From the cell containing the given text, extract its center point as [x, y] coordinate. 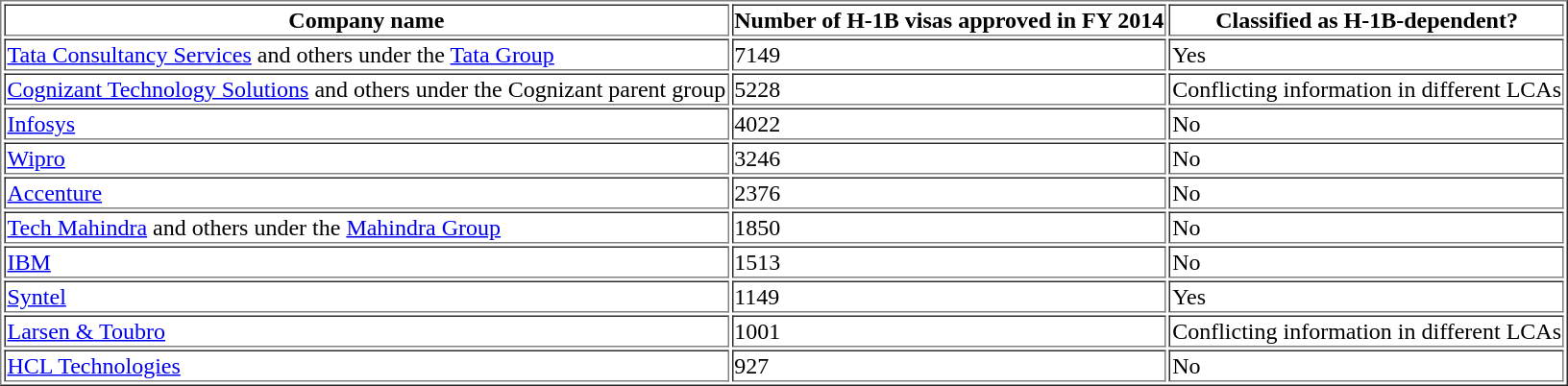
Accenture [366, 192]
1001 [949, 330]
1513 [949, 261]
Tech Mahindra and others under the Mahindra Group [366, 227]
Tata Consultancy Services and others under the Tata Group [366, 54]
2376 [949, 192]
Syntel [366, 296]
927 [949, 365]
1850 [949, 227]
Company name [366, 19]
IBM [366, 261]
Classified as H-1B-dependent? [1366, 19]
HCL Technologies [366, 365]
Infosys [366, 123]
7149 [949, 54]
4022 [949, 123]
1149 [949, 296]
3246 [949, 157]
Wipro [366, 157]
Larsen & Toubro [366, 330]
5228 [949, 88]
Number of H-1B visas approved in FY 2014 [949, 19]
Cognizant Technology Solutions and others under the Cognizant parent group [366, 88]
